Extract the (X, Y) coordinate from the center of the cell holding the provided text.  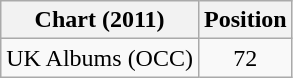
Chart (2011) (100, 20)
UK Albums (OCC) (100, 58)
72 (245, 58)
Position (245, 20)
